Locate the cell with the specified text and output its (x, y) center coordinate. 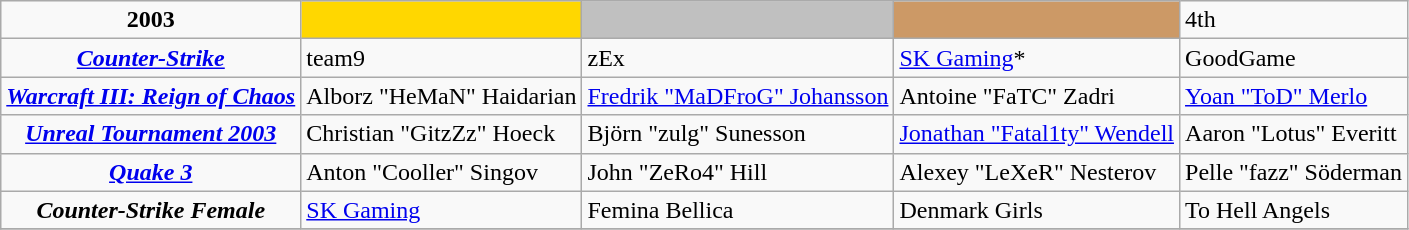
To Hell Angels (1294, 210)
team9 (442, 58)
Counter-Strike Female (151, 210)
Alexey "LeXeR" Nesterov (1037, 172)
Jonathan "Fatal1ty" Wendell (1037, 134)
Pelle "fazz" Söderman (1294, 172)
Quake 3 (151, 172)
Fredrik "MaDFroG" Johansson (738, 96)
John "ZeRo4" Hill (738, 172)
Counter-Strike (151, 58)
Yoan "ToD" Merlo (1294, 96)
zEx (738, 58)
Christian "GitzZz" Hoeck (442, 134)
4th (1294, 20)
Femina Bellica (738, 210)
Alborz "HeMaN" Haidarian (442, 96)
Warcraft III: Reign of Chaos (151, 96)
Unreal Tournament 2003 (151, 134)
GoodGame (1294, 58)
SK Gaming* (1037, 58)
Antoine "FaTC" Zadri (1037, 96)
2003 (151, 20)
Björn "zulg" Sunesson (738, 134)
Anton "Cooller" Singov (442, 172)
Denmark Girls (1037, 210)
SK Gaming (442, 210)
Aaron "Lotus" Everitt (1294, 134)
